Return the (x, y) coordinate for the center point of the cell that contains the specified text.  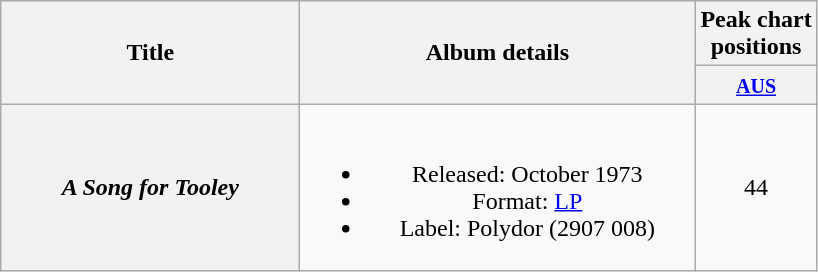
Title (150, 52)
Album details (498, 52)
Released: October 1973Format: LPLabel: Polydor (2907 008) (498, 188)
A Song for Tooley (150, 188)
AUS (756, 85)
Peak chartpositions (756, 34)
44 (756, 188)
